Return the (x, y) coordinate for the center point of the cell that contains the specified text.  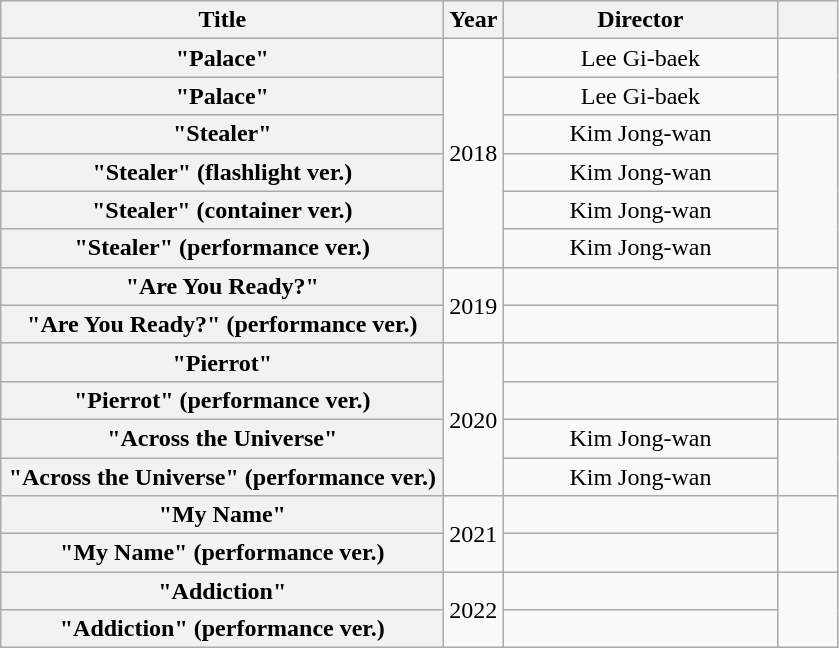
"Are You Ready?" (222, 286)
Year (474, 20)
"Are You Ready?" (performance ver.) (222, 324)
Title (222, 20)
"Addiction" (performance ver.) (222, 629)
Director (640, 20)
"Stealer" (flashlight ver.) (222, 172)
2022 (474, 610)
2018 (474, 153)
"Stealer" (performance ver.) (222, 248)
"Pierrot" (222, 362)
"Pierrot" (performance ver.) (222, 400)
"Across the Universe" (222, 438)
2021 (474, 534)
2019 (474, 305)
"My Name" (performance ver.) (222, 553)
"My Name" (222, 515)
"Stealer" (222, 134)
2020 (474, 419)
"Across the Universe" (performance ver.) (222, 477)
"Addiction" (222, 591)
"Stealer" (container ver.) (222, 210)
